Capture the cell that displays the provided text and extract its [X, Y] central coordinate. 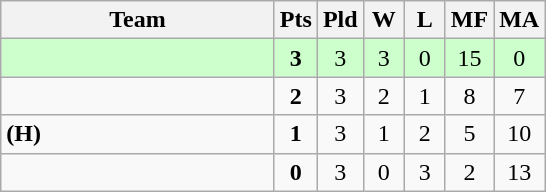
5 [469, 134]
Team [138, 20]
Pts [296, 20]
10 [520, 134]
8 [469, 96]
W [384, 20]
(H) [138, 134]
7 [520, 96]
MA [520, 20]
MF [469, 20]
L [424, 20]
13 [520, 172]
Pld [340, 20]
15 [469, 58]
